Search for the cell housing the specified text and yield its (X, Y) center coordinate. 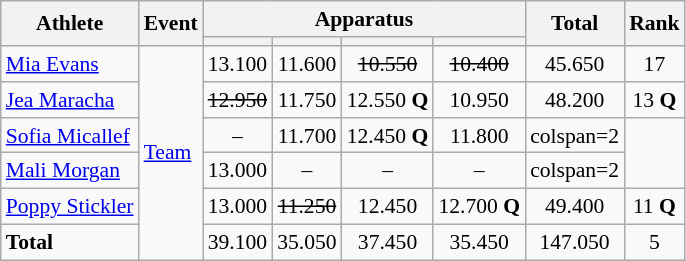
13.100 (238, 64)
49.400 (574, 207)
48.200 (574, 100)
11.750 (306, 100)
39.100 (238, 243)
Event (171, 24)
17 (654, 64)
11.600 (306, 64)
12.950 (238, 100)
Jea Maracha (70, 100)
11.800 (479, 136)
12.700 Q (479, 207)
11.250 (306, 207)
Sofia Micallef (70, 136)
Mia Evans (70, 64)
12.550 Q (388, 100)
12.450 Q (388, 136)
Team (171, 153)
147.050 (574, 243)
13 Q (654, 100)
37.450 (388, 243)
10.950 (479, 100)
Athlete (70, 24)
5 (654, 243)
35.050 (306, 243)
Apparatus (364, 19)
11 Q (654, 207)
10.400 (479, 64)
11.700 (306, 136)
Poppy Stickler (70, 207)
35.450 (479, 243)
45.650 (574, 64)
10.550 (388, 64)
Rank (654, 24)
Mali Morgan (70, 171)
12.450 (388, 207)
